Find where the given text appears and provide that cell's center as (X, Y) coordinate. 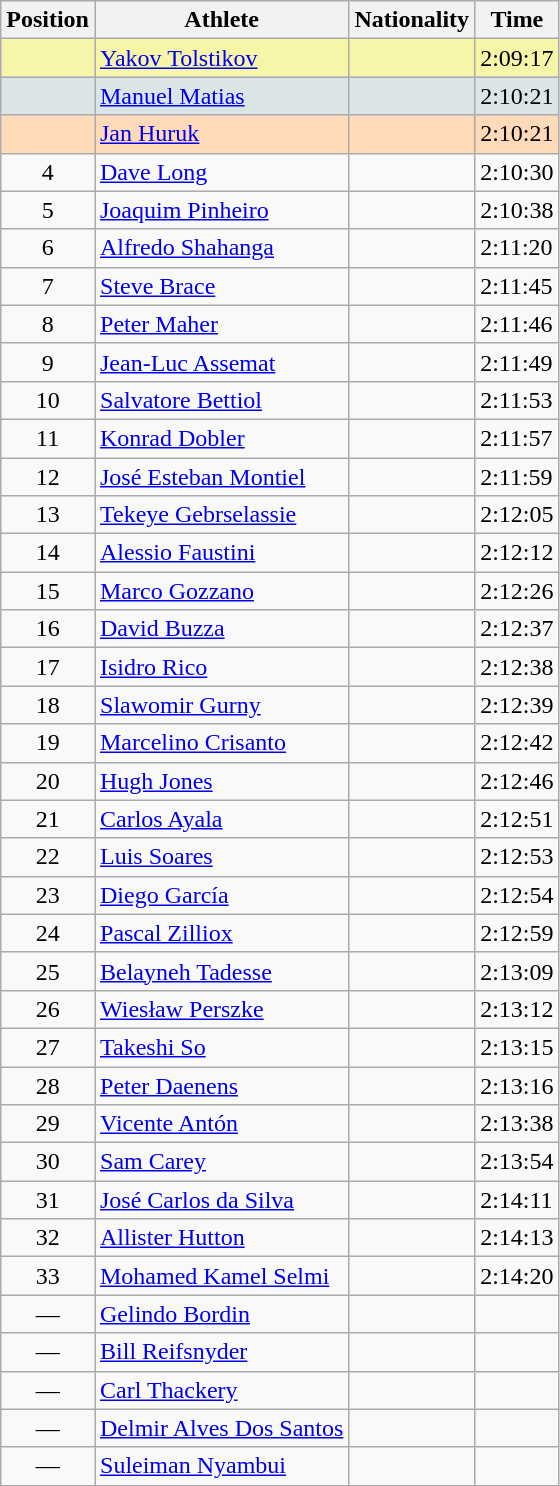
2:09:17 (517, 58)
Isidro Rico (221, 667)
Alessio Faustini (221, 553)
Alfredo Shahanga (221, 248)
16 (48, 629)
22 (48, 857)
17 (48, 667)
2:11:49 (517, 362)
31 (48, 1200)
29 (48, 1124)
27 (48, 1047)
Luis Soares (221, 857)
Pascal Zilliox (221, 933)
11 (48, 438)
Salvatore Bettiol (221, 400)
David Buzza (221, 629)
2:11:45 (517, 286)
Peter Maher (221, 324)
2:11:46 (517, 324)
Dave Long (221, 172)
Bill Reifsnyder (221, 1352)
Joaquim Pinheiro (221, 210)
Sam Carey (221, 1162)
18 (48, 705)
Carlos Ayala (221, 819)
2:11:57 (517, 438)
2:11:20 (517, 248)
4 (48, 172)
2:13:09 (517, 971)
2:13:15 (517, 1047)
25 (48, 971)
Mohamed Kamel Selmi (221, 1276)
24 (48, 933)
2:12:05 (517, 515)
7 (48, 286)
2:13:16 (517, 1085)
Takeshi So (221, 1047)
Slawomir Gurny (221, 705)
Manuel Matias (221, 96)
15 (48, 591)
Hugh Jones (221, 781)
2:12:53 (517, 857)
2:12:12 (517, 553)
Konrad Dobler (221, 438)
Suleiman Nyambui (221, 1466)
10 (48, 400)
2:11:59 (517, 477)
Tekeye Gebrselassie (221, 515)
8 (48, 324)
2:14:13 (517, 1238)
Peter Daenens (221, 1085)
2:13:38 (517, 1124)
Vicente Antón (221, 1124)
33 (48, 1276)
2:12:54 (517, 895)
Allister Hutton (221, 1238)
2:12:26 (517, 591)
José Esteban Montiel (221, 477)
Belayneh Tadesse (221, 971)
Marco Gozzano (221, 591)
14 (48, 553)
2:12:51 (517, 819)
2:14:11 (517, 1200)
2:12:42 (517, 743)
Delmir Alves Dos Santos (221, 1428)
Time (517, 20)
9 (48, 362)
Gelindo Bordin (221, 1314)
2:12:46 (517, 781)
Position (48, 20)
32 (48, 1238)
Jean-Luc Assemat (221, 362)
Marcelino Crisanto (221, 743)
19 (48, 743)
30 (48, 1162)
2:12:59 (517, 933)
2:11:53 (517, 400)
Steve Brace (221, 286)
12 (48, 477)
5 (48, 210)
José Carlos da Silva (221, 1200)
20 (48, 781)
Diego García (221, 895)
21 (48, 819)
6 (48, 248)
Jan Huruk (221, 134)
2:13:54 (517, 1162)
Carl Thackery (221, 1390)
2:10:38 (517, 210)
Wiesław Perszke (221, 1009)
Athlete (221, 20)
23 (48, 895)
13 (48, 515)
2:14:20 (517, 1276)
28 (48, 1085)
Yakov Tolstikov (221, 58)
2:13:12 (517, 1009)
Nationality (412, 20)
2:12:39 (517, 705)
26 (48, 1009)
2:10:30 (517, 172)
2:12:37 (517, 629)
2:12:38 (517, 667)
